Extract the (x, y) coordinate from the center of the cell holding the provided text.  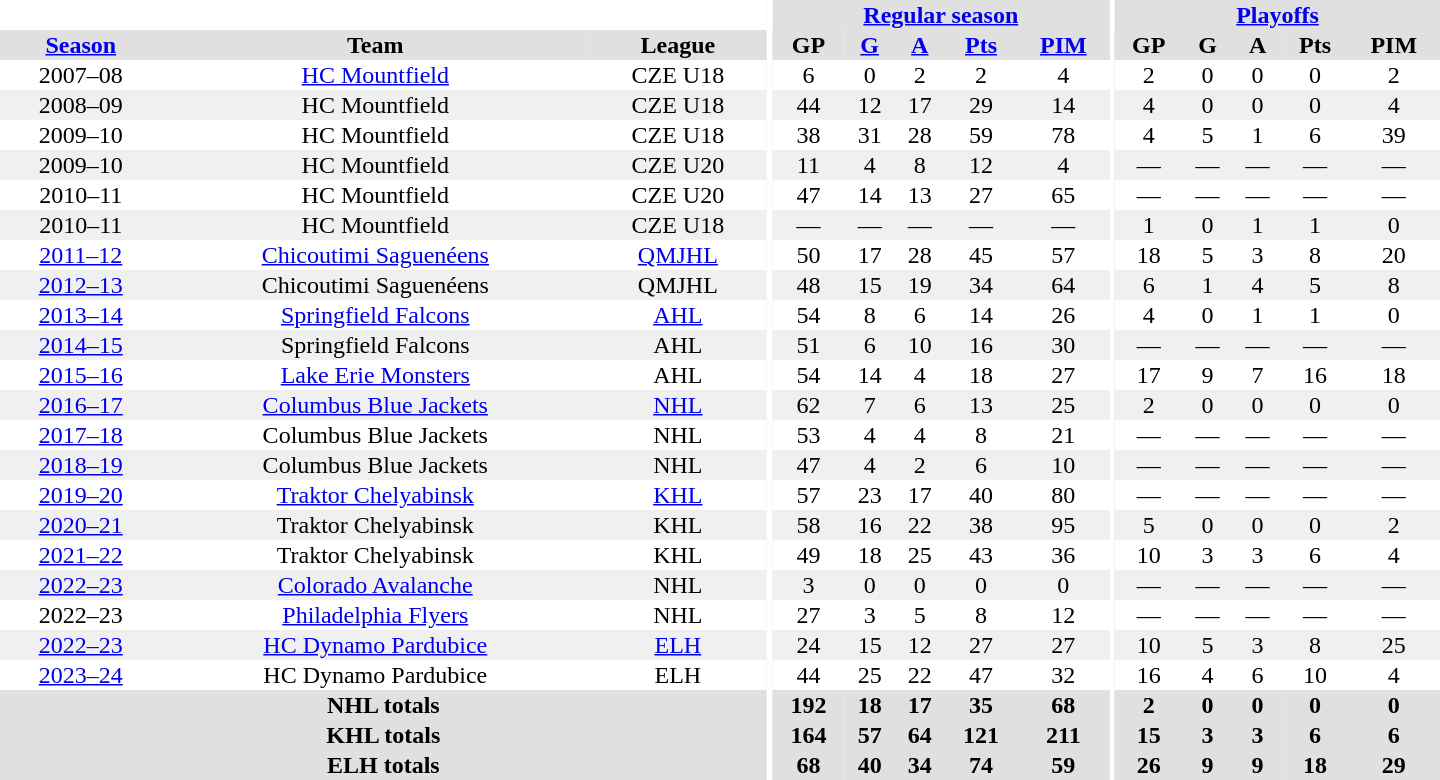
2014–15 (81, 345)
ELH totals (384, 765)
2023–24 (81, 675)
11 (808, 165)
121 (981, 735)
65 (1063, 195)
NHL totals (384, 705)
2013–14 (81, 315)
30 (1063, 345)
2020–21 (81, 525)
Lake Erie Monsters (376, 375)
58 (808, 525)
Season (81, 45)
Regular season (940, 15)
36 (1063, 555)
53 (808, 435)
Colorado Avalanche (376, 585)
32 (1063, 675)
164 (808, 735)
2008–09 (81, 105)
20 (1394, 255)
2018–19 (81, 465)
2016–17 (81, 405)
2007–08 (81, 75)
24 (808, 645)
21 (1063, 435)
48 (808, 285)
23 (870, 495)
51 (808, 345)
74 (981, 765)
2021–22 (81, 555)
49 (808, 555)
19 (920, 285)
95 (1063, 525)
2017–18 (81, 435)
50 (808, 255)
2011–12 (81, 255)
45 (981, 255)
43 (981, 555)
2015–16 (81, 375)
League (678, 45)
35 (981, 705)
31 (870, 135)
211 (1063, 735)
39 (1394, 135)
78 (1063, 135)
KHL totals (384, 735)
2019–20 (81, 495)
Team (376, 45)
2012–13 (81, 285)
62 (808, 405)
192 (808, 705)
80 (1063, 495)
Philadelphia Flyers (376, 615)
Playoffs (1278, 15)
